Locate the cell with the specified text and output its (X, Y) center coordinate. 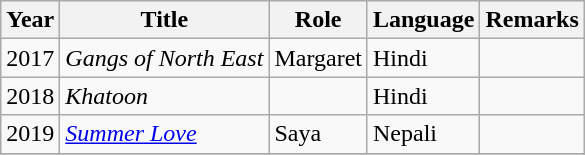
Nepali (423, 134)
Role (318, 20)
Remarks (532, 20)
Saya (318, 134)
Year (30, 20)
Khatoon (164, 96)
Language (423, 20)
2017 (30, 58)
Gangs of North East (164, 58)
Margaret (318, 58)
2019 (30, 134)
Summer Love (164, 134)
Title (164, 20)
2018 (30, 96)
